Determine the (x, y) coordinate at the center of the cell enclosing the given text.  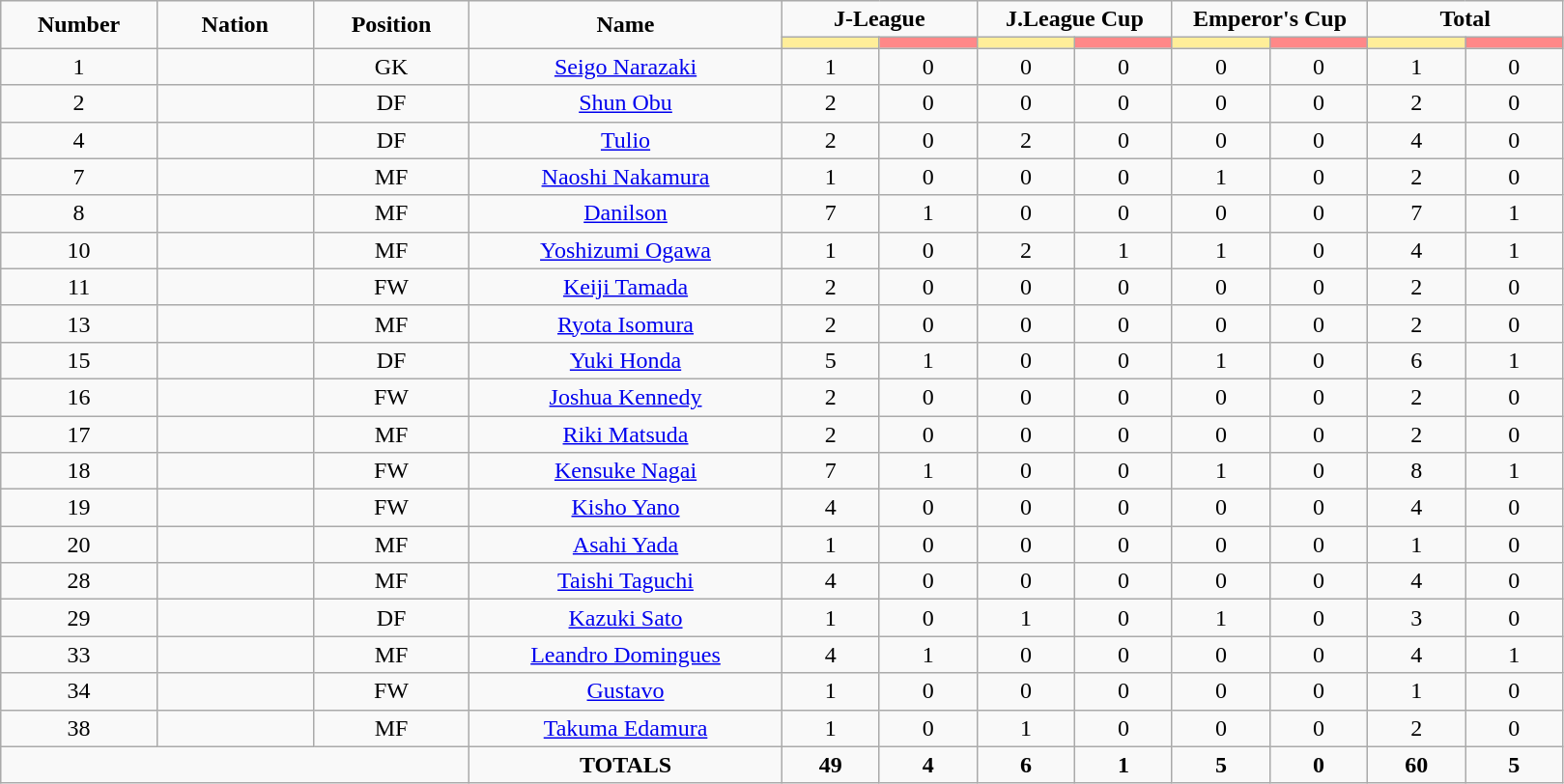
19 (79, 508)
60 (1416, 765)
29 (79, 618)
Seigo Narazaki (626, 67)
Danilson (626, 213)
38 (79, 728)
Takuma Edamura (626, 728)
GK (391, 67)
TOTALS (626, 765)
3 (1416, 618)
18 (79, 471)
16 (79, 397)
J-League (879, 19)
11 (79, 287)
Riki Matsuda (626, 434)
Kisho Yano (626, 508)
Keiji Tamada (626, 287)
Number (79, 25)
Kensuke Nagai (626, 471)
Shun Obu (626, 103)
Taishi Taguchi (626, 581)
Nation (235, 25)
Ryota Isomura (626, 323)
Position (391, 25)
Tulio (626, 140)
Joshua Kennedy (626, 397)
Asahi Yada (626, 545)
15 (79, 360)
Naoshi Nakamura (626, 177)
Yoshizumi Ogawa (626, 250)
Emperor's Cup (1269, 19)
34 (79, 691)
28 (79, 581)
J.League Cup (1074, 19)
Yuki Honda (626, 360)
49 (831, 765)
33 (79, 655)
Kazuki Sato (626, 618)
Gustavo (626, 691)
20 (79, 545)
10 (79, 250)
Leandro Domingues (626, 655)
Total (1465, 19)
13 (79, 323)
Name (626, 25)
17 (79, 434)
